From the cell containing the given text, extract its center point as [X, Y] coordinate. 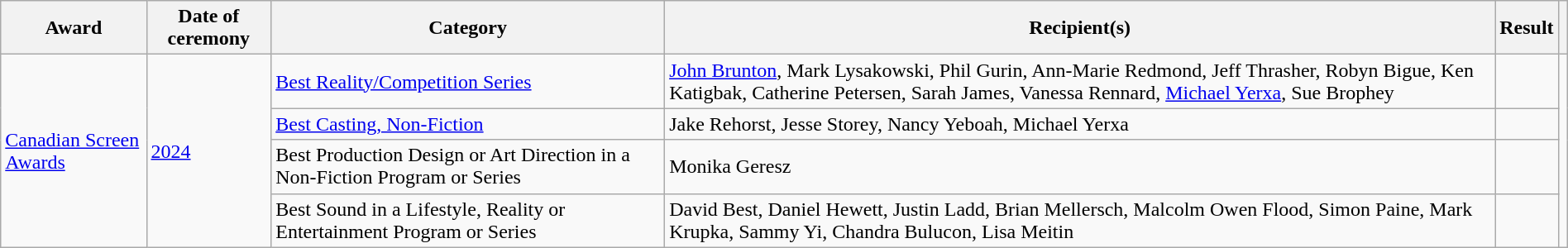
2024 [208, 150]
Canadian Screen Awards [74, 150]
Best Reality/Competition Series [468, 81]
Jake Rehorst, Jesse Storey, Nancy Yeboah, Michael Yerxa [1080, 124]
Best Casting, Non-Fiction [468, 124]
Best Production Design or Art Direction in a Non-Fiction Program or Series [468, 167]
Monika Geresz [1080, 167]
Award [74, 28]
Date of ceremony [208, 28]
Category [468, 28]
Result [1527, 28]
David Best, Daniel Hewett, Justin Ladd, Brian Mellersch, Malcolm Owen Flood, Simon Paine, Mark Krupka, Sammy Yi, Chandra Bulucon, Lisa Meitin [1080, 220]
Recipient(s) [1080, 28]
Best Sound in a Lifestyle, Reality or Entertainment Program or Series [468, 220]
